Scan for the cell matching the given text and deliver its (x, y) coordinate at center. 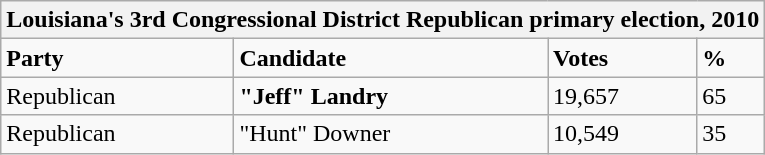
Candidate (391, 58)
19,657 (622, 96)
65 (731, 96)
"Jeff" Landry (391, 96)
10,549 (622, 134)
Louisiana's 3rd Congressional District Republican primary election, 2010 (383, 20)
Party (118, 58)
"Hunt" Downer (391, 134)
% (731, 58)
Votes (622, 58)
35 (731, 134)
